Detect which cell encompasses the target text, then output its (X, Y) center coordinate. 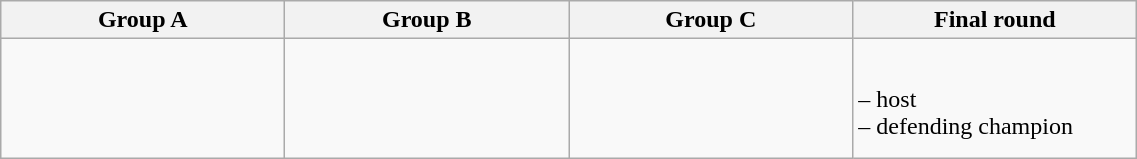
– host – defending champion (995, 98)
Group C (711, 20)
Final round (995, 20)
Group A (143, 20)
Group B (427, 20)
